Extract the [x, y] coordinate from the center of the cell holding the provided text.  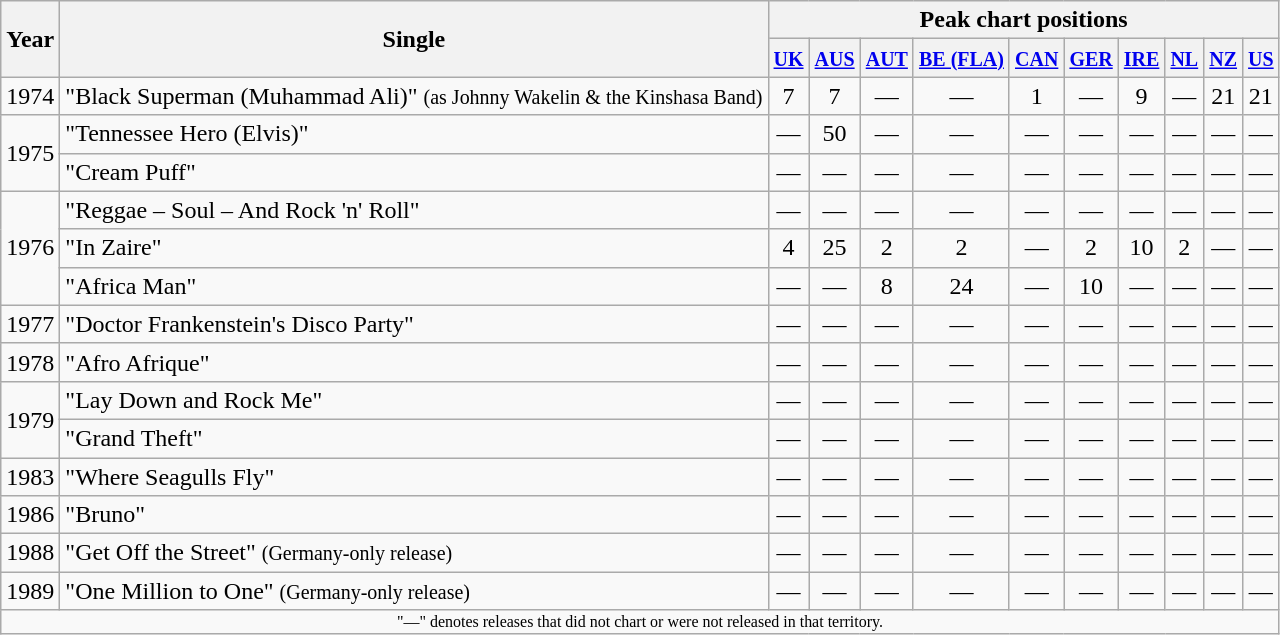
1976 [30, 248]
"Afro Afrique" [414, 362]
"Cream Puff" [414, 172]
1983 [30, 477]
1989 [30, 591]
"Doctor Frankenstein's Disco Party" [414, 324]
NZ [1224, 58]
"Reggae – Soul – And Rock 'n' Roll" [414, 210]
1978 [30, 362]
"Black Superman (Muhammad Ali)" (as Johnny Wakelin & the Kinshasa Band) [414, 96]
"Tennessee Hero (Elvis)" [414, 134]
CAN [1036, 58]
1977 [30, 324]
9 [1142, 96]
24 [961, 286]
"Get Off the Street" (Germany-only release) [414, 553]
"Bruno" [414, 515]
"Lay Down and Rock Me" [414, 400]
50 [834, 134]
US [1262, 58]
BE (FLA) [961, 58]
"Grand Theft" [414, 438]
1 [1036, 96]
UK [788, 58]
"In Zaire" [414, 248]
1988 [30, 553]
AUT [886, 58]
NL [1184, 58]
"One Million to One" (Germany-only release) [414, 591]
"—" denotes releases that did not chart or were not released in that territory. [640, 622]
Peak chart positions [1024, 20]
1975 [30, 153]
4 [788, 248]
1986 [30, 515]
1974 [30, 96]
AUS [834, 58]
"Africa Man" [414, 286]
8 [886, 286]
Single [414, 39]
IRE [1142, 58]
25 [834, 248]
1979 [30, 419]
"Where Seagulls Fly" [414, 477]
GER [1091, 58]
Year [30, 39]
